Extract the (x, y) coordinate from the center of the cell holding the provided text.  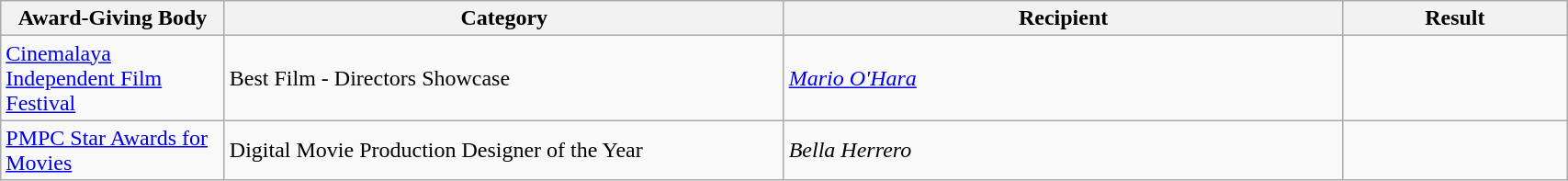
Category (503, 18)
Digital Movie Production Designer of the Year (503, 151)
Recipient (1064, 18)
Award-Giving Body (113, 18)
PMPC Star Awards for Movies (113, 151)
Result (1455, 18)
Best Film - Directors Showcase (503, 78)
Cinemalaya Independent Film Festival (113, 78)
Mario O'Hara (1064, 78)
Bella Herrero (1064, 151)
